Find where the given text appears and provide that cell's center as [x, y] coordinate. 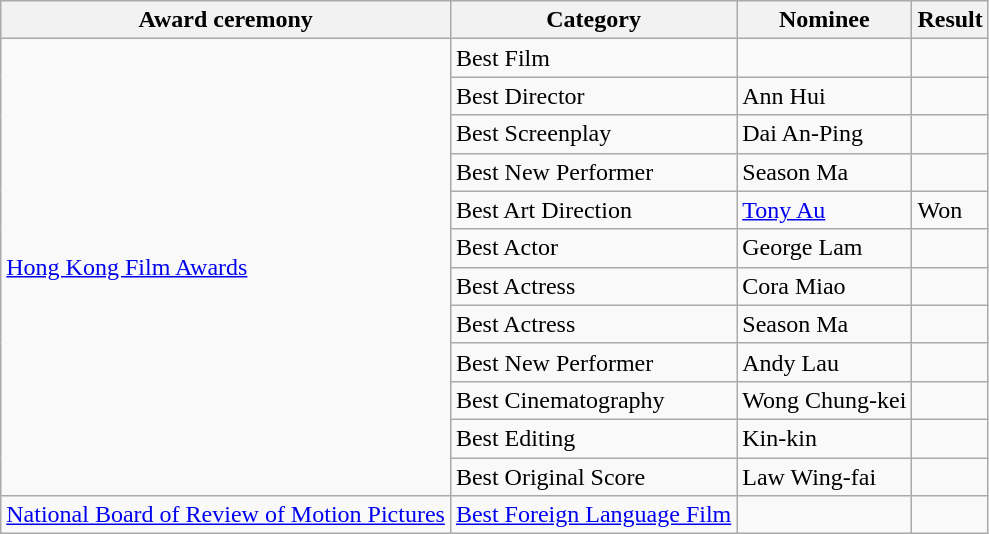
Andy Lau [824, 362]
Best Original Score [593, 477]
Tony Au [824, 210]
Won [950, 210]
Nominee [824, 20]
Result [950, 20]
Best Screenplay [593, 134]
Award ceremony [226, 20]
George Lam [824, 248]
Category [593, 20]
Best Director [593, 96]
Best Editing [593, 438]
Kin-kin [824, 438]
Hong Kong Film Awards [226, 268]
Best Film [593, 58]
Law Wing-fai [824, 477]
Best Art Direction [593, 210]
Cora Miao [824, 286]
Best Foreign Language Film [593, 515]
Wong Chung-kei [824, 400]
Best Actor [593, 248]
National Board of Review of Motion Pictures [226, 515]
Best Cinematography [593, 400]
Dai An-Ping [824, 134]
Ann Hui [824, 96]
